Find where the given text appears and provide that cell's center as (x, y) coordinate. 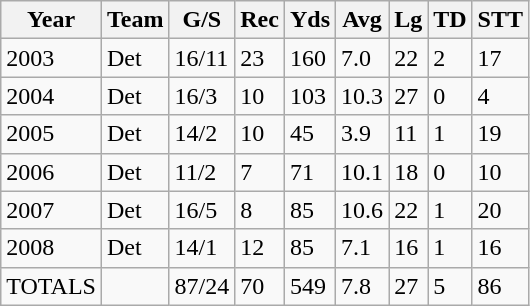
2 (450, 58)
10.1 (362, 172)
16/3 (202, 96)
20 (500, 210)
Rec (260, 20)
23 (260, 58)
4 (500, 96)
10.6 (362, 210)
TD (450, 20)
87/24 (202, 286)
549 (310, 286)
7.0 (362, 58)
2004 (52, 96)
12 (260, 248)
16/11 (202, 58)
14/2 (202, 134)
Lg (408, 20)
70 (260, 286)
2008 (52, 248)
17 (500, 58)
STT (500, 20)
G/S (202, 20)
TOTALS (52, 286)
86 (500, 286)
Year (52, 20)
160 (310, 58)
11/2 (202, 172)
16/5 (202, 210)
Avg (362, 20)
18 (408, 172)
10.3 (362, 96)
2007 (52, 210)
2003 (52, 58)
14/1 (202, 248)
7 (260, 172)
2006 (52, 172)
8 (260, 210)
3.9 (362, 134)
11 (408, 134)
7.8 (362, 286)
5 (450, 286)
2005 (52, 134)
7.1 (362, 248)
Yds (310, 20)
Team (135, 20)
19 (500, 134)
103 (310, 96)
71 (310, 172)
45 (310, 134)
